For the text-containing cell, return its midpoint in [x, y] coordinate format. 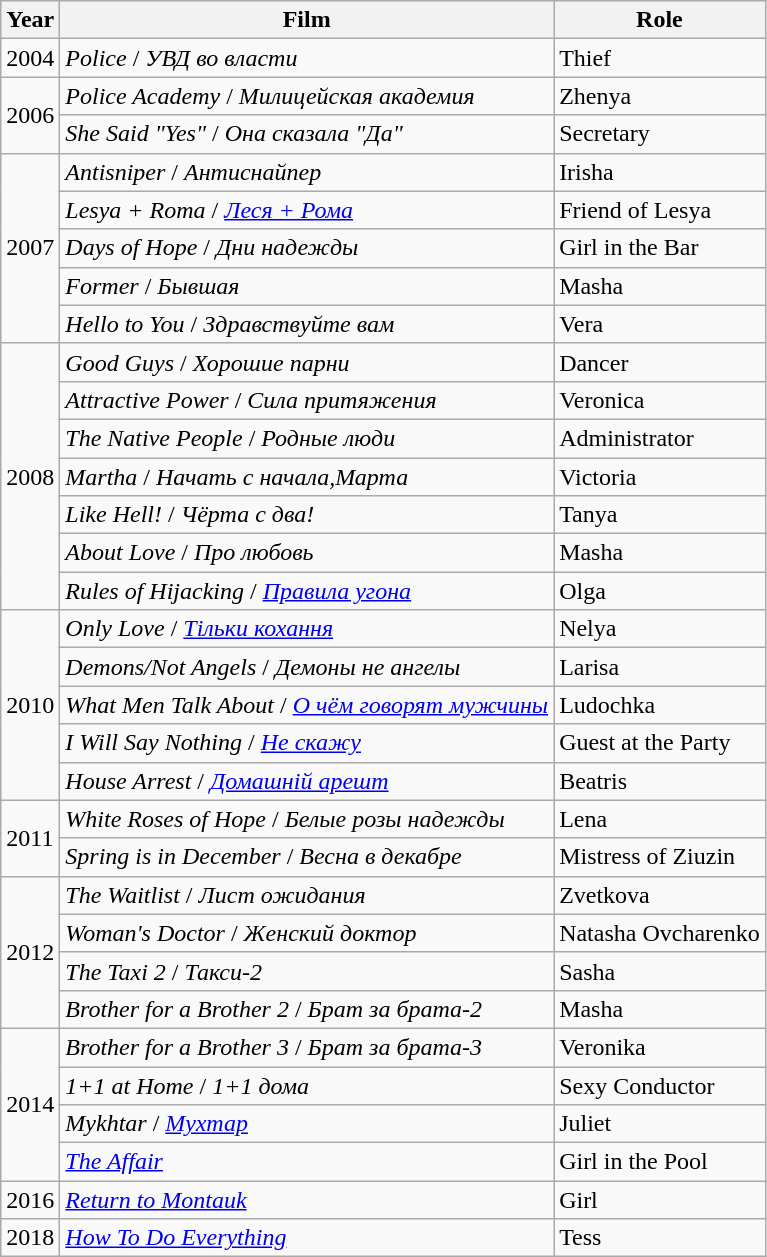
2008 [30, 476]
Zvetkova [660, 895]
Police Academy / Милицейская академия [307, 96]
Friend of Lesya [660, 210]
Irisha [660, 172]
Veronica [660, 400]
Administrator [660, 438]
Vera [660, 324]
Ludochka [660, 705]
Antisniper / Антиснайпер [307, 172]
Tess [660, 1238]
Like Hell! / Чёрта с два! [307, 515]
How To Do Everything [307, 1238]
Tanya [660, 515]
Natasha Ovcharenko [660, 933]
Sasha [660, 971]
Olga [660, 591]
Martha / Начать с начала,Марта [307, 477]
2011 [30, 838]
2016 [30, 1200]
Hello to You / Здравствуйте вам [307, 324]
The Affair [307, 1162]
Woman's Doctor / Женский доктор [307, 933]
Spring is in December / Весна в декабре [307, 857]
Former / Бывшая [307, 286]
Girl in the Bar [660, 248]
Lesya + Roma / Леся + Рома [307, 210]
Mistress of Ziuzin [660, 857]
2018 [30, 1238]
Role [660, 20]
I Will Say Nothing / Не скажу [307, 743]
Brother for a Brother 2 / Брат за брата-2 [307, 1009]
2012 [30, 952]
Larisa [660, 667]
The Native People / Родные люди [307, 438]
1+1 at Home / 1+1 дома [307, 1085]
2014 [30, 1104]
Sexy Conductor [660, 1085]
Rules of Hijacking / Правила угона [307, 591]
2004 [30, 58]
Year [30, 20]
White Roses of Hope / Белые розы надежды [307, 819]
Girl [660, 1200]
Victoria [660, 477]
Only Love / Тільки кохання [307, 629]
About Love / Про любовь [307, 553]
Demons/Not Angels / Демоны не ангелы [307, 667]
Mykhtar / Мухтар [307, 1124]
The Waitlist / Лист ожидания [307, 895]
Veronika [660, 1047]
Nelya [660, 629]
House Arrest / Домашній арешт [307, 781]
Attractive Power / Сила притяжения [307, 400]
Film [307, 20]
2010 [30, 705]
What Men Talk About / О чём говорят мужчины [307, 705]
Brother for a Brother 3 / Брат за брата-3 [307, 1047]
Good Guys / Хорошие парни [307, 362]
Zhenya [660, 96]
2006 [30, 115]
2007 [30, 248]
Guest at the Party [660, 743]
She Said "Yes" / Она сказала "Да" [307, 134]
Juliet [660, 1124]
Thief [660, 58]
Girl in the Pool [660, 1162]
The Taxi 2 / Такси-2 [307, 971]
Days of Hope / Дни надежды [307, 248]
Beatris [660, 781]
Dancer [660, 362]
Return to Montauk [307, 1200]
Secretary [660, 134]
Lena [660, 819]
Police / УВД во власти [307, 58]
